Return (x, y) of the center of cell containing provided text 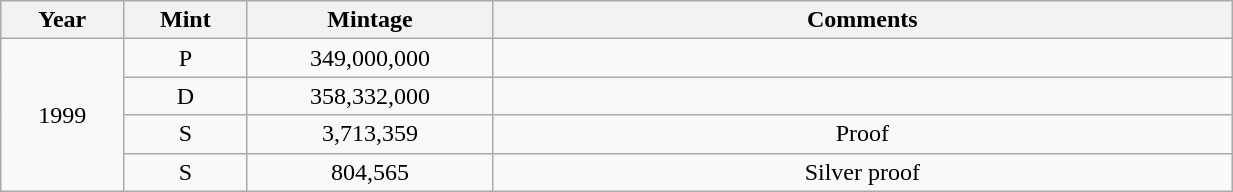
349,000,000 (370, 58)
3,713,359 (370, 134)
Proof (862, 134)
Silver proof (862, 172)
Comments (862, 20)
Mint (186, 20)
1999 (62, 115)
P (186, 58)
D (186, 96)
804,565 (370, 172)
Year (62, 20)
Mintage (370, 20)
358,332,000 (370, 96)
